From the cell containing the given text, extract its center point as [X, Y] coordinate. 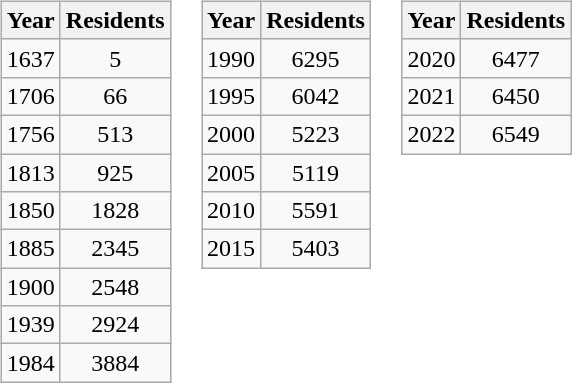
5591 [316, 211]
5223 [316, 134]
2015 [232, 249]
1756 [30, 134]
1637 [30, 58]
1995 [232, 96]
3884 [115, 363]
5119 [316, 173]
6042 [316, 96]
1900 [30, 287]
2022 [432, 134]
1850 [30, 211]
1813 [30, 173]
6549 [516, 134]
2000 [232, 134]
1828 [115, 211]
5403 [316, 249]
6295 [316, 58]
1885 [30, 249]
1939 [30, 325]
925 [115, 173]
2021 [432, 96]
513 [115, 134]
2548 [115, 287]
2020 [432, 58]
2924 [115, 325]
66 [115, 96]
1990 [232, 58]
1706 [30, 96]
6450 [516, 96]
5 [115, 58]
2345 [115, 249]
1984 [30, 363]
6477 [516, 58]
2010 [232, 211]
2005 [232, 173]
